Return (x, y) of the center of cell containing provided text 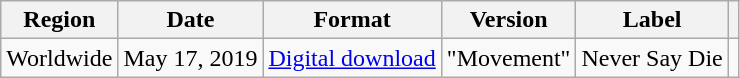
Worldwide (60, 58)
May 17, 2019 (190, 58)
"Movement" (508, 58)
Label (652, 20)
Never Say Die (652, 58)
Region (60, 20)
Format (352, 20)
Version (508, 20)
Date (190, 20)
Digital download (352, 58)
